From the cell containing the given text, extract its center point as [X, Y] coordinate. 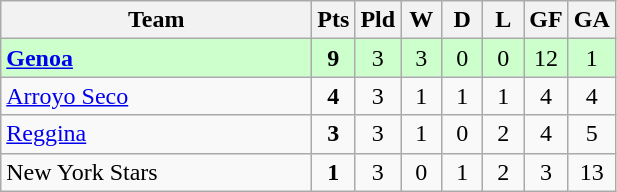
GA [592, 20]
W [422, 20]
Team [156, 20]
13 [592, 172]
Pld [378, 20]
12 [546, 58]
New York Stars [156, 172]
9 [334, 58]
Arroyo Seco [156, 96]
L [504, 20]
Reggina [156, 134]
D [462, 20]
Genoa [156, 58]
5 [592, 134]
GF [546, 20]
Pts [334, 20]
